Return [X, Y] of the center of cell containing provided text 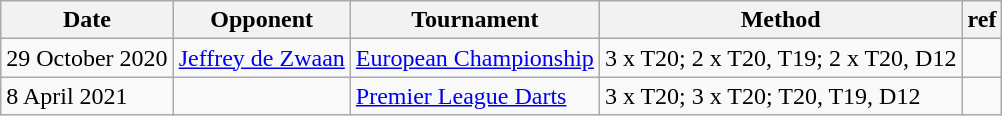
3 x T20; 2 x T20, T19; 2 x T20, D12 [780, 58]
Method [780, 20]
Tournament [474, 20]
Jeffrey de Zwaan [262, 58]
European Championship [474, 58]
29 October 2020 [87, 58]
Opponent [262, 20]
8 April 2021 [87, 96]
3 x T20; 3 x T20; T20, T19, D12 [780, 96]
ref [982, 20]
Date [87, 20]
Premier League Darts [474, 96]
